Capture the cell that displays the provided text and extract its [x, y] central coordinate. 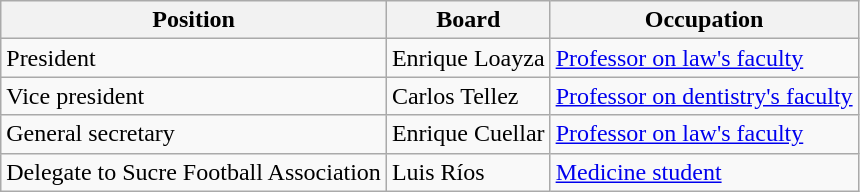
Enrique Cuellar [468, 134]
Luis Ríos [468, 172]
General secretary [194, 134]
President [194, 58]
Medicine student [704, 172]
Professor on dentistry's faculty [704, 96]
Delegate to Sucre Football Association [194, 172]
Occupation [704, 20]
Position [194, 20]
Carlos Tellez [468, 96]
Enrique Loayza [468, 58]
Vice president [194, 96]
Board [468, 20]
